Detect which cell encompasses the target text, then output its (X, Y) center coordinate. 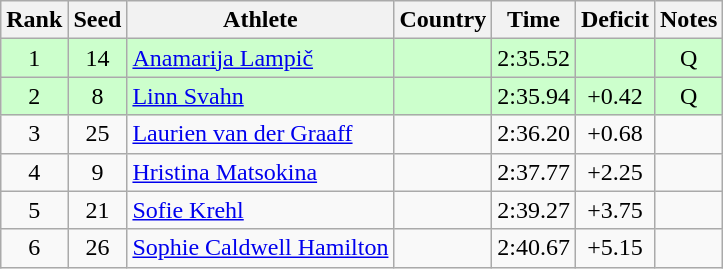
Country (443, 20)
Notes (688, 20)
+0.42 (614, 96)
Laurien van der Graaff (260, 134)
+2.25 (614, 172)
Seed (98, 20)
5 (34, 210)
2:40.67 (534, 248)
4 (34, 172)
14 (98, 58)
2:39.27 (534, 210)
6 (34, 248)
Sofie Krehl (260, 210)
26 (98, 248)
Anamarija Lampič (260, 58)
Linn Svahn (260, 96)
25 (98, 134)
+3.75 (614, 210)
8 (98, 96)
+0.68 (614, 134)
2:37.77 (534, 172)
Deficit (614, 20)
Rank (34, 20)
2 (34, 96)
Sophie Caldwell Hamilton (260, 248)
2:36.20 (534, 134)
+5.15 (614, 248)
Athlete (260, 20)
Hristina Matsokina (260, 172)
3 (34, 134)
21 (98, 210)
Time (534, 20)
2:35.94 (534, 96)
9 (98, 172)
1 (34, 58)
2:35.52 (534, 58)
